Pinpoint the cell where the given text exists, returning its (x, y) midpoint coordinate. 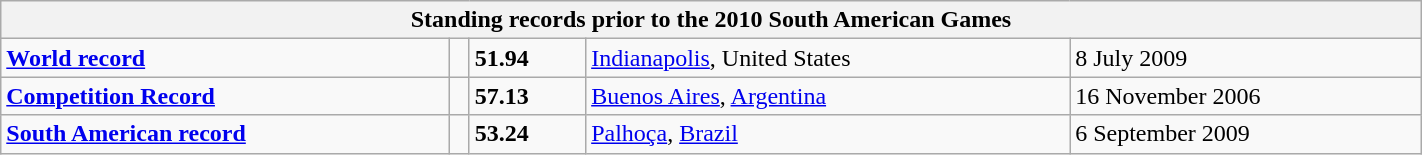
57.13 (527, 96)
53.24 (527, 134)
South American record (226, 134)
Standing records prior to the 2010 South American Games (711, 20)
Palhoça, Brazil (828, 134)
World record (226, 58)
Buenos Aires, Argentina (828, 96)
51.94 (527, 58)
Indianapolis, United States (828, 58)
Competition Record (226, 96)
8 July 2009 (1246, 58)
16 November 2006 (1246, 96)
6 September 2009 (1246, 134)
